Determine the [X, Y] coordinate at the center of the cell enclosing the given text.  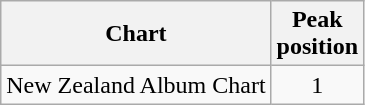
New Zealand Album Chart [136, 85]
Chart [136, 34]
Peakposition [317, 34]
1 [317, 85]
